Pinpoint the cell where the given text exists, returning its [X, Y] midpoint coordinate. 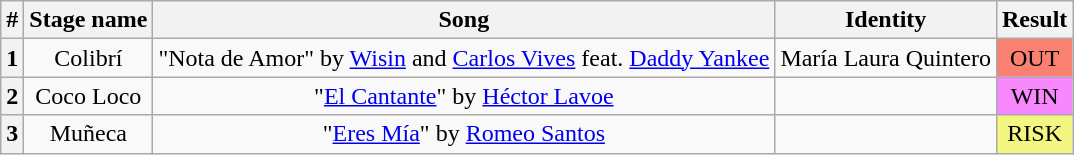
3 [12, 134]
Coco Loco [88, 96]
RISK [1034, 134]
María Laura Quintero [886, 58]
Stage name [88, 20]
"El Cantante" by Héctor Lavoe [464, 96]
2 [12, 96]
Identity [886, 20]
Result [1034, 20]
"Nota de Amor" by Wisin and Carlos Vives feat. Daddy Yankee [464, 58]
OUT [1034, 58]
Colibrí [88, 58]
Muñeca [88, 134]
# [12, 20]
WIN [1034, 96]
"Eres Mía" by Romeo Santos [464, 134]
1 [12, 58]
Song [464, 20]
